Output the (X, Y) coordinate of the center of the cell containing the given text.  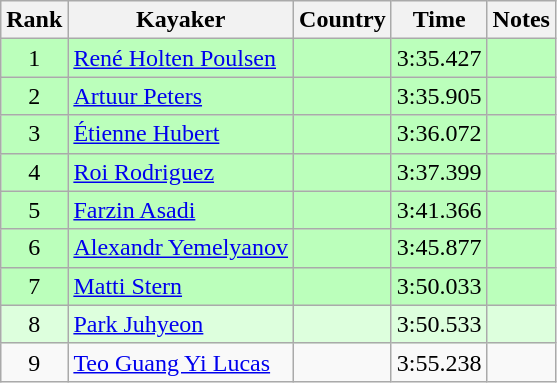
5 (34, 210)
René Holten Poulsen (181, 58)
6 (34, 248)
Étienne Hubert (181, 134)
Matti Stern (181, 286)
Country (343, 20)
8 (34, 324)
3:35.905 (439, 96)
Kayaker (181, 20)
Park Juhyeon (181, 324)
1 (34, 58)
3:37.399 (439, 172)
3:55.238 (439, 362)
Teo Guang Yi Lucas (181, 362)
3:41.366 (439, 210)
Artuur Peters (181, 96)
4 (34, 172)
3:36.072 (439, 134)
Rank (34, 20)
Time (439, 20)
7 (34, 286)
Notes (521, 20)
3:50.033 (439, 286)
2 (34, 96)
Alexandr Yemelyanov (181, 248)
9 (34, 362)
3:35.427 (439, 58)
3:45.877 (439, 248)
3:50.533 (439, 324)
Roi Rodriguez (181, 172)
Farzin Asadi (181, 210)
3 (34, 134)
